Capture the cell that displays the provided text and extract its [x, y] central coordinate. 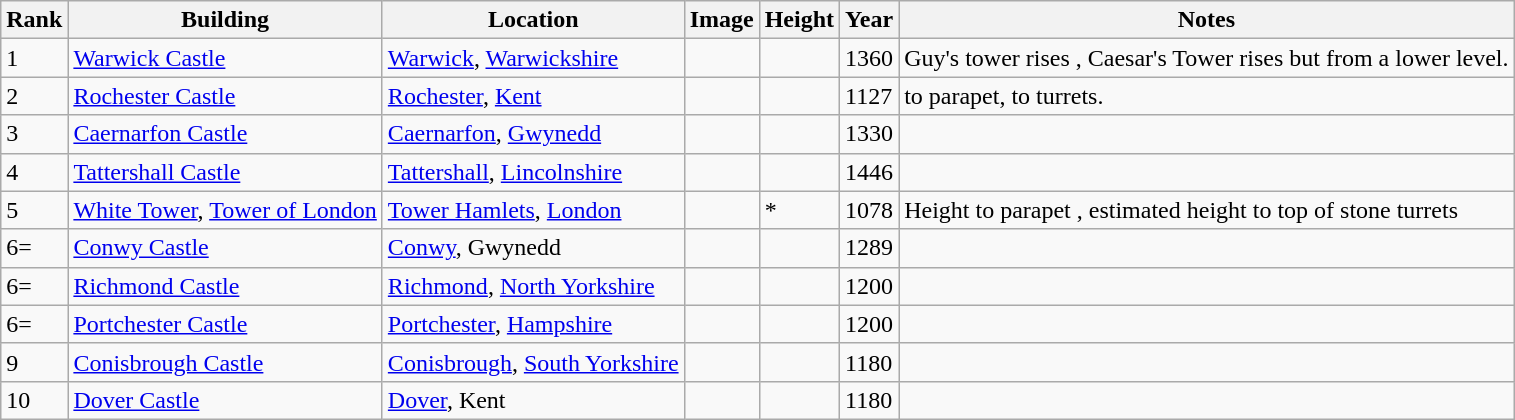
Height [799, 20]
Location [533, 20]
Portchester Castle [225, 324]
2 [34, 96]
Conisbrough, South Yorkshire [533, 362]
Caernarfon, Gwynedd [533, 134]
1078 [870, 210]
Warwick Castle [225, 58]
Richmond Castle [225, 286]
Height to parapet , estimated height to top of stone turrets [1206, 210]
Rochester Castle [225, 96]
Rochester, Kent [533, 96]
Portchester, Hampshire [533, 324]
1 [34, 58]
9 [34, 362]
to parapet, to turrets. [1206, 96]
1127 [870, 96]
Image [722, 20]
Building [225, 20]
Dover, Kent [533, 400]
Year [870, 20]
* [799, 210]
1289 [870, 248]
Conwy Castle [225, 248]
1360 [870, 58]
4 [34, 172]
Tattershall, Lincolnshire [533, 172]
Conisbrough Castle [225, 362]
Warwick, Warwickshire [533, 58]
1330 [870, 134]
Caernarfon Castle [225, 134]
3 [34, 134]
Rank [34, 20]
10 [34, 400]
Richmond, North Yorkshire [533, 286]
Guy's tower rises , Caesar's Tower rises but from a lower level. [1206, 58]
Tattershall Castle [225, 172]
White Tower, Tower of London [225, 210]
Conwy, Gwynedd [533, 248]
Notes [1206, 20]
5 [34, 210]
Tower Hamlets, London [533, 210]
1446 [870, 172]
Dover Castle [225, 400]
